Return the [x, y] coordinate for the center point of the cell that contains the specified text.  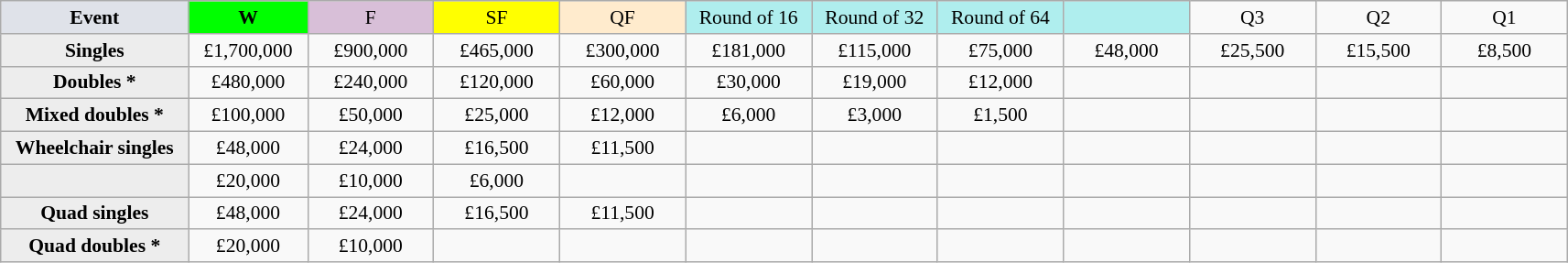
£30,000 [749, 82]
£300,000 [622, 50]
£60,000 [622, 82]
Mixed doubles * [95, 115]
£465,000 [497, 50]
£900,000 [371, 50]
Quad doubles * [95, 247]
£19,000 [874, 82]
W [248, 17]
Round of 32 [874, 17]
SF [497, 17]
£480,000 [248, 82]
Round of 16 [749, 17]
£181,000 [749, 50]
£25,500 [1252, 50]
Event [95, 17]
QF [622, 17]
£50,000 [371, 115]
Q3 [1252, 17]
Round of 64 [1000, 17]
Doubles * [95, 82]
£240,000 [371, 82]
F [371, 17]
Q2 [1379, 17]
£115,000 [874, 50]
£75,000 [1000, 50]
£15,500 [1379, 50]
£1,700,000 [248, 50]
£100,000 [248, 115]
£120,000 [497, 82]
£8,500 [1505, 50]
Q1 [1505, 17]
£25,000 [497, 115]
Singles [95, 50]
Wheelchair singles [95, 148]
£1,500 [1000, 115]
Quad singles [95, 214]
£3,000 [874, 115]
